From the cell containing the given text, extract its center point as [X, Y] coordinate. 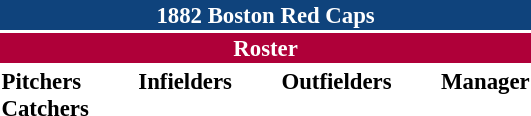
1882 Boston Red Caps [266, 15]
Roster [266, 48]
